Extract the [X, Y] coordinate from the center of the cell holding the provided text.  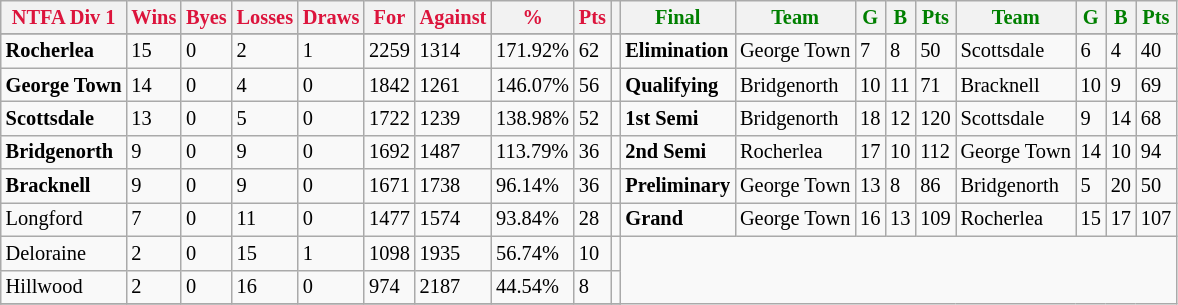
Hillwood [64, 287]
171.92% [532, 51]
1842 [389, 85]
1477 [389, 219]
Losses [265, 17]
18 [870, 118]
40 [1156, 51]
96.14% [532, 186]
2187 [454, 287]
NTFA Div 1 [64, 17]
1314 [454, 51]
56.74% [532, 253]
Preliminary [678, 186]
2259 [389, 51]
974 [389, 287]
For [389, 17]
1722 [389, 118]
1st Semi [678, 118]
Against [454, 17]
1671 [389, 186]
56 [592, 85]
138.98% [532, 118]
Byes [206, 17]
120 [935, 118]
113.79% [532, 152]
112 [935, 152]
Grand [678, 219]
1487 [454, 152]
Elimination [678, 51]
6 [1091, 51]
Final [678, 17]
1098 [389, 253]
1574 [454, 219]
Deloraine [64, 253]
1935 [454, 253]
44.54% [532, 287]
1261 [454, 85]
62 [592, 51]
Wins [154, 17]
28 [592, 219]
1738 [454, 186]
Longford [64, 219]
68 [1156, 118]
12 [900, 118]
69 [1156, 85]
1239 [454, 118]
% [532, 17]
86 [935, 186]
107 [1156, 219]
Qualifying [678, 85]
71 [935, 85]
52 [592, 118]
Draws [331, 17]
94 [1156, 152]
2nd Semi [678, 152]
20 [1121, 186]
93.84% [532, 219]
146.07% [532, 85]
109 [935, 219]
1692 [389, 152]
